Extract the [X, Y] coordinate from the center of the cell holding the provided text.  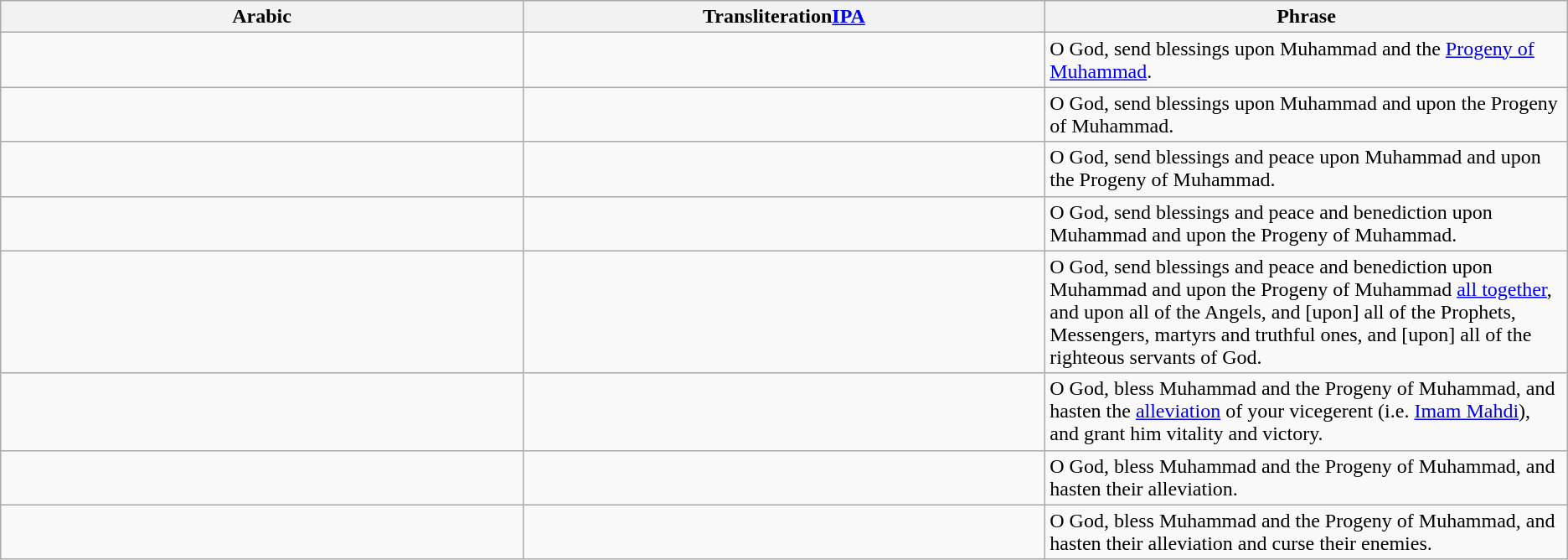
Phrase [1307, 17]
Arabic [261, 17]
O God, send blessings upon Muhammad and upon the Progeny of Muhammad. [1307, 114]
O God, bless Muhammad and the Progeny of Muhammad, and hasten their alleviation. [1307, 478]
O God, send blessings upon Muhammad and the Progeny of Muhammad. [1307, 60]
O God, send blessings and peace and benediction upon Muhammad and upon the Progeny of Muhammad. [1307, 223]
O God, send blessings and peace upon Muhammad and upon the Progeny of Muhammad. [1307, 169]
O God, bless Muhammad and the Progeny of Muhammad, and hasten their alleviation and curse their enemies. [1307, 531]
TransliterationIPA [784, 17]
